Identify which cell holds the provided text, then report its (x, y) central coordinate. 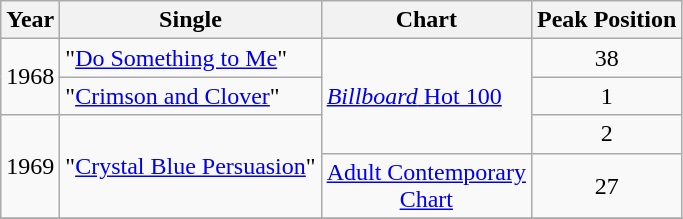
1969 (30, 166)
2 (606, 134)
1 (606, 96)
Billboard Hot 100 (426, 96)
1968 (30, 77)
Peak Position (606, 20)
Year (30, 20)
"Crimson and Clover" (190, 96)
Chart (426, 20)
"Crystal Blue Persuasion" (190, 166)
Single (190, 20)
"Do Something to Me" (190, 58)
38 (606, 58)
27 (606, 186)
Adult ContemporaryChart (426, 186)
